Pinpoint the cell where the given text exists, returning its [X, Y] midpoint coordinate. 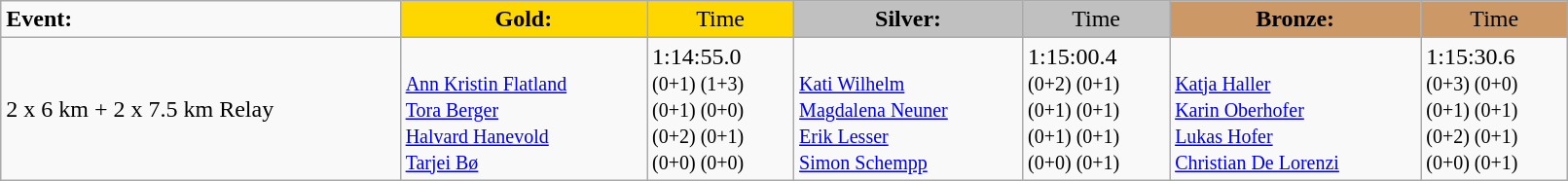
Kati WilhelmMagdalena NeunerErik LesserSimon Schempp [909, 109]
Silver: [909, 19]
Event: [201, 19]
1:15:00.4(0+2) (0+1)(0+1) (0+1)(0+1) (0+1)(0+0) (0+1) [1096, 109]
Katja HallerKarin OberhoferLukas HoferChristian De Lorenzi [1295, 109]
2 x 6 km + 2 x 7.5 km Relay [201, 109]
Bronze: [1295, 19]
Gold: [524, 19]
1:15:30.6(0+3) (0+0)(0+1) (0+1)(0+2) (0+1)(0+0) (0+1) [1495, 109]
1:14:55.0(0+1) (1+3)(0+1) (0+0)(0+2) (0+1)(0+0) (0+0) [720, 109]
Ann Kristin FlatlandTora BergerHalvard HanevoldTarjei Bø [524, 109]
